Return [X, Y] of the center of cell containing provided text 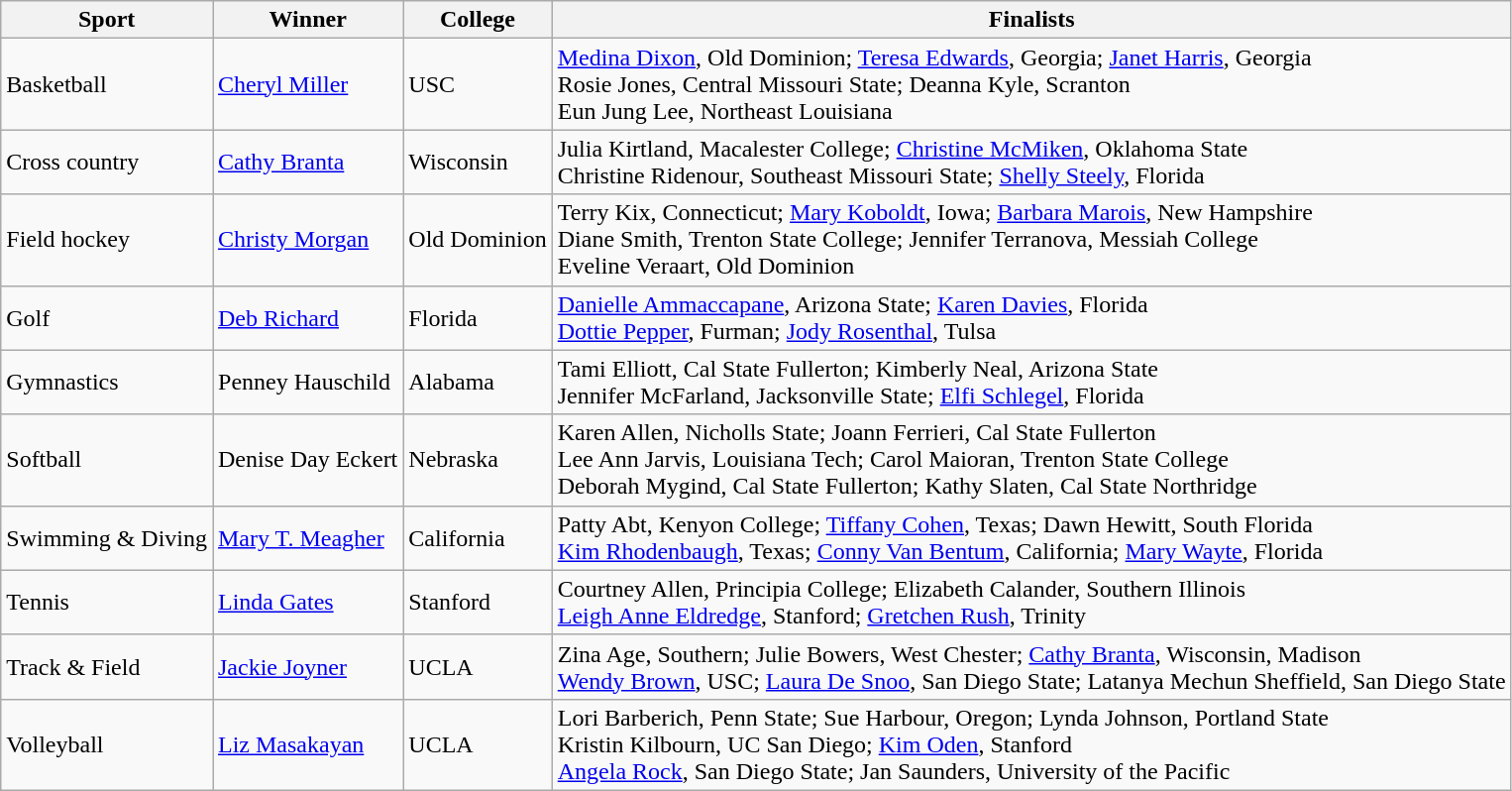
Sport [107, 20]
Wisconsin [478, 163]
Linda Gates [307, 603]
Golf [107, 317]
Patty Abt, Kenyon College; Tiffany Cohen, Texas; Dawn Hewitt, South FloridaKim Rhodenbaugh, Texas; Conny Van Bentum, California; Mary Wayte, Florida [1031, 537]
Cheryl Miller [307, 84]
Christy Morgan [307, 240]
Julia Kirtland, Macalester College; Christine McMiken, Oklahoma StateChristine Ridenour, Southeast Missouri State; Shelly Steely, Florida [1031, 163]
Volleyball [107, 744]
Nebraska [478, 460]
Track & Field [107, 666]
Cathy Branta [307, 163]
USC [478, 84]
Tennis [107, 603]
Penney Hauschild [307, 383]
Deb Richard [307, 317]
Courtney Allen, Principia College; Elizabeth Calander, Southern Illinois Leigh Anne Eldredge, Stanford; Gretchen Rush, Trinity [1031, 603]
Denise Day Eckert [307, 460]
Liz Masakayan [307, 744]
Basketball [107, 84]
Softball [107, 460]
Tami Elliott, Cal State Fullerton; Kimberly Neal, Arizona StateJennifer McFarland, Jacksonville State; Elfi Schlegel, Florida [1031, 383]
Florida [478, 317]
Danielle Ammaccapane, Arizona State; Karen Davies, FloridaDottie Pepper, Furman; Jody Rosenthal, Tulsa [1031, 317]
Gymnastics [107, 383]
College [478, 20]
Cross country [107, 163]
Old Dominion [478, 240]
Swimming & Diving [107, 537]
Finalists [1031, 20]
Winner [307, 20]
Jackie Joyner [307, 666]
Alabama [478, 383]
Field hockey [107, 240]
Mary T. Meagher [307, 537]
Stanford [478, 603]
California [478, 537]
